Identify which cell holds the provided text, then report its (x, y) central coordinate. 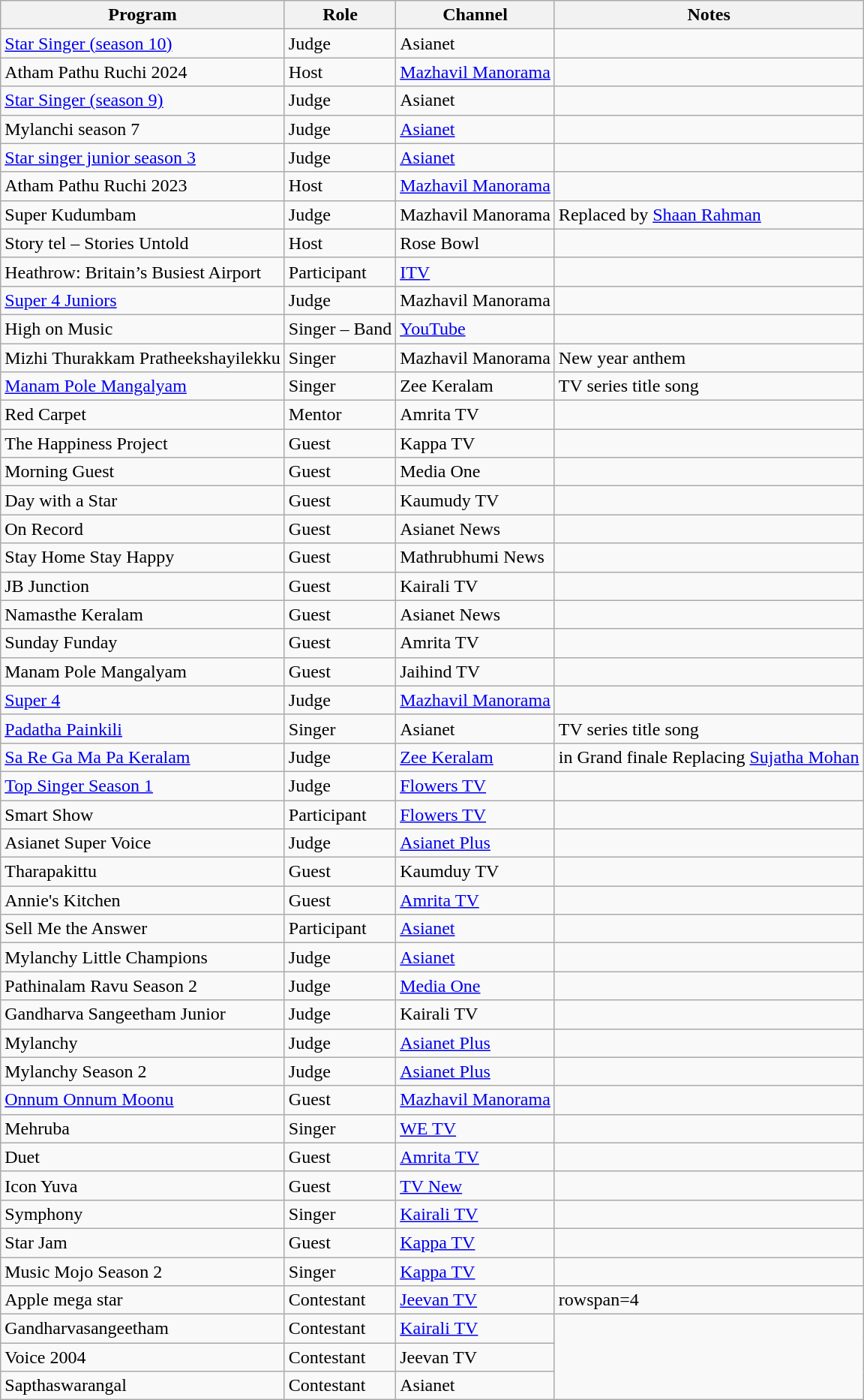
Role (340, 15)
rowspan=4 (709, 1300)
Star singer junior season 3 (142, 158)
On Record (142, 529)
Day with a Star (142, 500)
Jaihind TV (475, 671)
Super Kudumbam (142, 215)
Rose Bowl (475, 243)
Icon Yuva (142, 1185)
Star Singer (season 9) (142, 101)
in Grand finale Replacing Sujatha Mohan (709, 757)
Red Carpet (142, 415)
Duet (142, 1157)
Star Singer (season 10) (142, 44)
Sell Me the Answer (142, 929)
Kaumudy TV (475, 500)
ITV (475, 272)
Top Singer Season 1 (142, 786)
Singer – Band (340, 329)
Kaumduy TV (475, 872)
TV New (475, 1185)
Mylanchy (142, 1043)
Channel (475, 15)
Tharapakittu (142, 872)
Stay Home Stay Happy (142, 557)
Sapthaswarangal (142, 1386)
YouTube (475, 329)
Atham Pathu Ruchi 2023 (142, 186)
Replaced by Shaan Rahman (709, 215)
High on Music (142, 329)
WE TV (475, 1128)
Namasthe Keralam (142, 614)
Star Jam (142, 1242)
Sunday Funday (142, 643)
Mentor (340, 415)
JB Junction (142, 586)
New year anthem (709, 358)
Notes (709, 15)
Program (142, 15)
Gandharvasangeetham (142, 1329)
Symphony (142, 1214)
Atham Pathu Ruchi 2024 (142, 72)
Padatha Painkili (142, 729)
Asianet Super Voice (142, 843)
Annie's Kitchen (142, 900)
Pathinalam Ravu Season 2 (142, 986)
Mehruba (142, 1128)
Mizhi Thurakkam Pratheekshayilekku (142, 358)
Music Mojo Season 2 (142, 1272)
Story tel – Stories Untold (142, 243)
Super 4 Juniors (142, 300)
Mylanchy Little Champions (142, 957)
Smart Show (142, 814)
Mylanchi season 7 (142, 129)
Sa Re Ga Ma Pa Keralam (142, 757)
Voice 2004 (142, 1357)
Mathrubhumi News (475, 557)
The Happiness Project (142, 443)
Apple mega star (142, 1300)
Mylanchy Season 2 (142, 1071)
Gandharva Sangeetham Junior (142, 1014)
Morning Guest (142, 472)
Heathrow: Britain’s Busiest Airport (142, 272)
Onnum Onnum Moonu (142, 1100)
Super 4 (142, 700)
